Return (X, Y) of the center of cell containing provided text 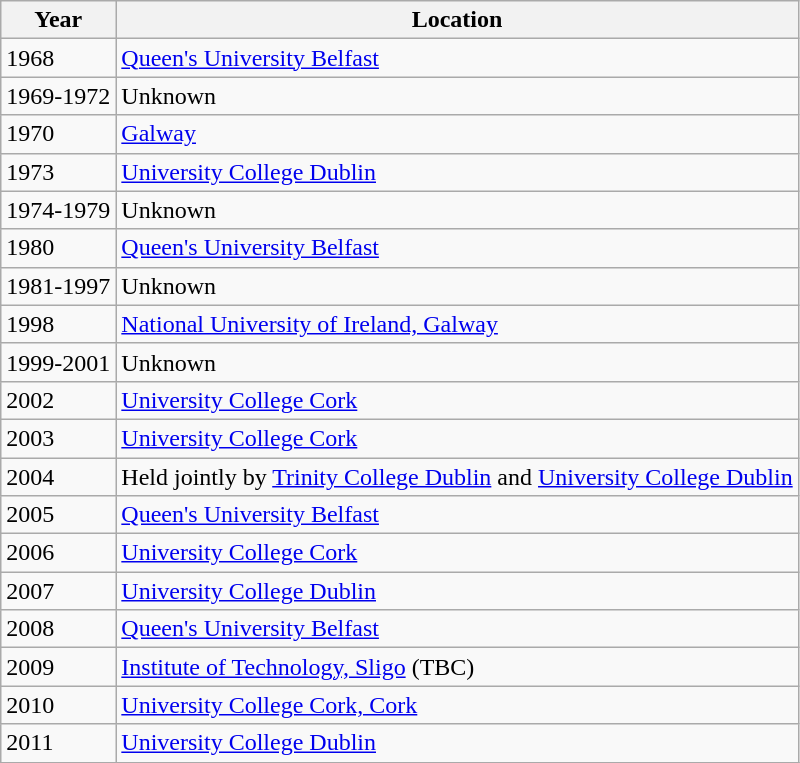
2007 (58, 591)
2008 (58, 629)
1968 (58, 58)
University College Cork, Cork (457, 705)
Location (457, 20)
2010 (58, 705)
Held jointly by Trinity College Dublin and University College Dublin (457, 477)
2005 (58, 515)
1999-2001 (58, 362)
2009 (58, 667)
1970 (58, 134)
1974-1979 (58, 210)
2003 (58, 438)
1969-1972 (58, 96)
1980 (58, 248)
Galway (457, 134)
National University of Ireland, Galway (457, 324)
1973 (58, 172)
2006 (58, 553)
Institute of Technology, Sligo (TBC) (457, 667)
1981-1997 (58, 286)
2002 (58, 400)
2004 (58, 477)
Year (58, 20)
1998 (58, 324)
2011 (58, 743)
